Find where the given text appears and provide that cell's center as (x, y) coordinate. 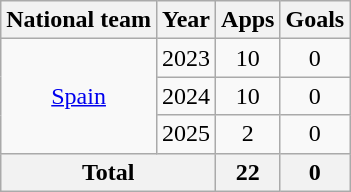
Spain (79, 96)
2024 (186, 96)
2025 (186, 134)
2 (248, 134)
Apps (248, 20)
National team (79, 20)
2023 (186, 58)
Year (186, 20)
22 (248, 172)
Goals (315, 20)
Total (108, 172)
